Return (x, y) of the center of cell containing provided text 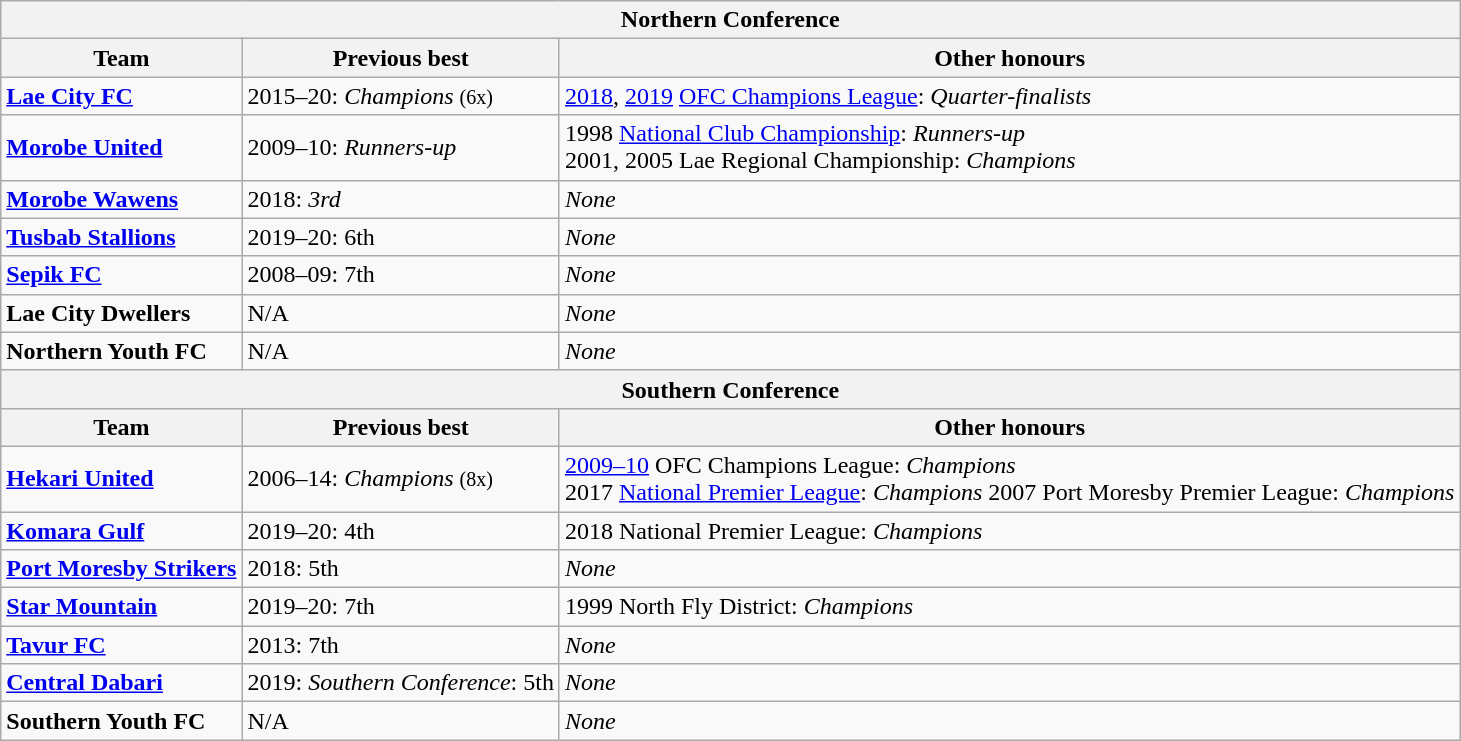
2013: 7th (400, 645)
Central Dabari (122, 683)
1998 National Club Championship: Runners-up2001, 2005 Lae Regional Championship: Champions (1009, 148)
2019: Southern Conference: 5th (400, 683)
2009–10 OFC Champions League: Champions2017 National Premier League: Champions 2007 Port Moresby Premier League: Champions (1009, 478)
Port Moresby Strikers (122, 569)
Northern Youth FC (122, 351)
2015–20: Champions (6x) (400, 96)
2018: 5th (400, 569)
2009–10: Runners-up (400, 148)
2019–20: 7th (400, 607)
Star Mountain (122, 607)
Komara Gulf (122, 531)
1999 North Fly District: Champions (1009, 607)
Tavur FC (122, 645)
Northern Conference (730, 20)
2008–09: 7th (400, 275)
2018: 3rd (400, 199)
Southern Youth FC (122, 721)
2019–20: 6th (400, 237)
2006–14: Champions (8x) (400, 478)
2018, 2019 OFC Champions League: Quarter-finalists (1009, 96)
Hekari United (122, 478)
Morobe United (122, 148)
2019–20: 4th (400, 531)
Morobe Wawens (122, 199)
Lae City Dwellers (122, 313)
2018 National Premier League: Champions (1009, 531)
Lae City FC (122, 96)
Sepik FC (122, 275)
Southern Conference (730, 389)
Tusbab Stallions (122, 237)
